Return the (X, Y) coordinate for the center point of the cell that contains the specified text.  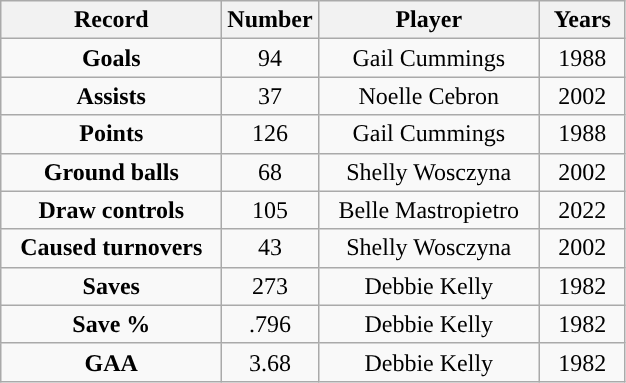
37 (270, 96)
Belle Mastropietro (428, 210)
43 (270, 248)
126 (270, 134)
GAA (112, 362)
Draw controls (112, 210)
Save % (112, 324)
Number (270, 20)
Goals (112, 58)
Player (428, 20)
Assists (112, 96)
Record (112, 20)
Points (112, 134)
.796 (270, 324)
3.68 (270, 362)
273 (270, 286)
Ground balls (112, 172)
Caused turnovers (112, 248)
94 (270, 58)
105 (270, 210)
68 (270, 172)
Noelle Cebron (428, 96)
Saves (112, 286)
2022 (582, 210)
Years (582, 20)
